Pinpoint the cell where the given text exists, returning its [x, y] midpoint coordinate. 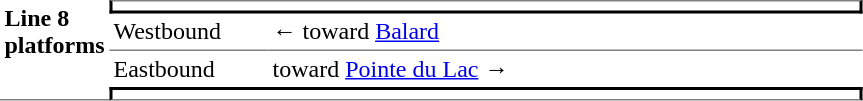
Line 8 platforms [54, 50]
Eastbound [188, 69]
Westbound [188, 33]
← toward Balard [565, 33]
toward Pointe du Lac → [565, 69]
